Locate the cell with the specified text and output its (X, Y) center coordinate. 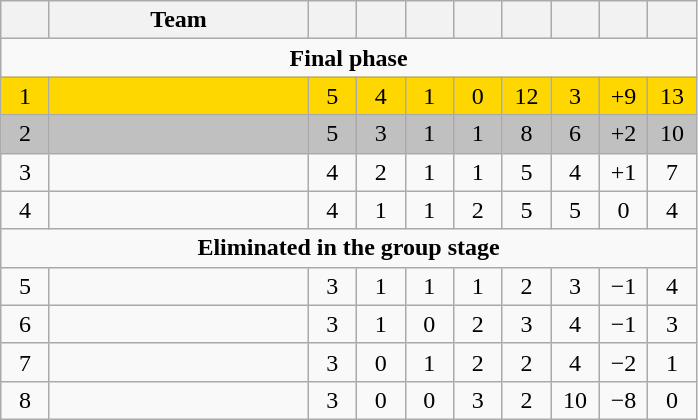
+1 (624, 172)
−2 (624, 362)
+9 (624, 96)
+2 (624, 134)
13 (672, 96)
12 (526, 96)
−8 (624, 400)
Team (178, 20)
Final phase (349, 58)
Eliminated in the group stage (349, 248)
